Locate the cell with the specified text and output its (x, y) center coordinate. 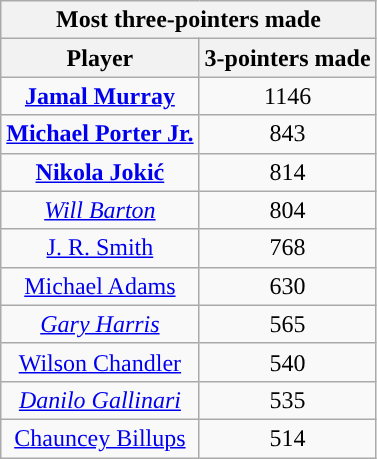
Chauncey Billups (100, 438)
3-pointers made (288, 58)
Will Barton (100, 210)
J. R. Smith (100, 248)
535 (288, 400)
Gary Harris (100, 324)
Player (100, 58)
565 (288, 324)
Wilson Chandler (100, 362)
804 (288, 210)
Jamal Murray (100, 96)
814 (288, 172)
Most three-pointers made (188, 20)
1146 (288, 96)
630 (288, 286)
Danilo Gallinari (100, 400)
540 (288, 362)
Michael Adams (100, 286)
843 (288, 134)
Nikola Jokić (100, 172)
768 (288, 248)
Michael Porter Jr. (100, 134)
514 (288, 438)
